For the text-containing cell, return its midpoint in [x, y] coordinate format. 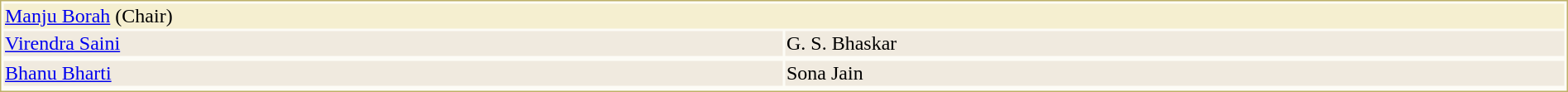
Virendra Saini [393, 44]
G. S. Bhaskar [1175, 44]
Manju Borah (Chair) [784, 16]
Bhanu Bharti [393, 74]
Sona Jain [1175, 74]
